Pinpoint the cell where the given text exists, returning its (x, y) midpoint coordinate. 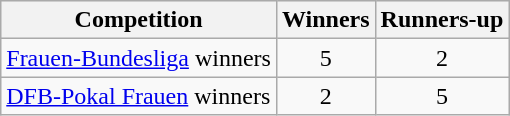
Winners (326, 20)
DFB-Pokal Frauen winners (139, 96)
Frauen-Bundesliga winners (139, 58)
Runners-up (442, 20)
Competition (139, 20)
